Identify which cell holds the provided text, then report its [x, y] central coordinate. 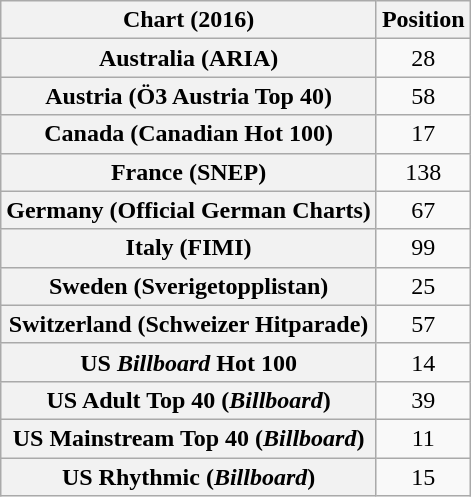
58 [423, 96]
Position [423, 20]
Australia (ARIA) [189, 58]
99 [423, 248]
Austria (Ö3 Austria Top 40) [189, 96]
67 [423, 210]
39 [423, 400]
US Rhythmic (Billboard) [189, 477]
14 [423, 362]
57 [423, 324]
Italy (FIMI) [189, 248]
US Mainstream Top 40 (Billboard) [189, 438]
138 [423, 172]
28 [423, 58]
17 [423, 134]
US Billboard Hot 100 [189, 362]
Sweden (Sverigetopplistan) [189, 286]
11 [423, 438]
Germany (Official German Charts) [189, 210]
Switzerland (Schweizer Hitparade) [189, 324]
15 [423, 477]
25 [423, 286]
US Adult Top 40 (Billboard) [189, 400]
Canada (Canadian Hot 100) [189, 134]
France (SNEP) [189, 172]
Chart (2016) [189, 20]
